Return [x, y] of the center of cell containing provided text 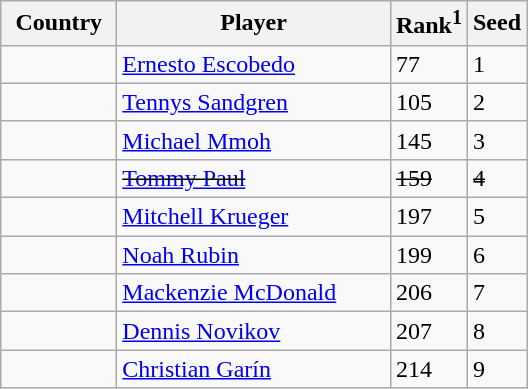
Noah Rubin [254, 255]
6 [496, 255]
Michael Mmoh [254, 140]
2 [496, 102]
214 [428, 369]
Mitchell Krueger [254, 217]
Country [59, 24]
Christian Garín [254, 369]
8 [496, 331]
206 [428, 293]
199 [428, 255]
3 [496, 140]
9 [496, 369]
145 [428, 140]
207 [428, 331]
159 [428, 178]
Rank1 [428, 24]
77 [428, 64]
Dennis Novikov [254, 331]
5 [496, 217]
1 [496, 64]
105 [428, 102]
Tennys Sandgren [254, 102]
7 [496, 293]
Player [254, 24]
Ernesto Escobedo [254, 64]
4 [496, 178]
197 [428, 217]
Tommy Paul [254, 178]
Seed [496, 24]
Mackenzie McDonald [254, 293]
